Search for the cell housing the specified text and yield its [x, y] center coordinate. 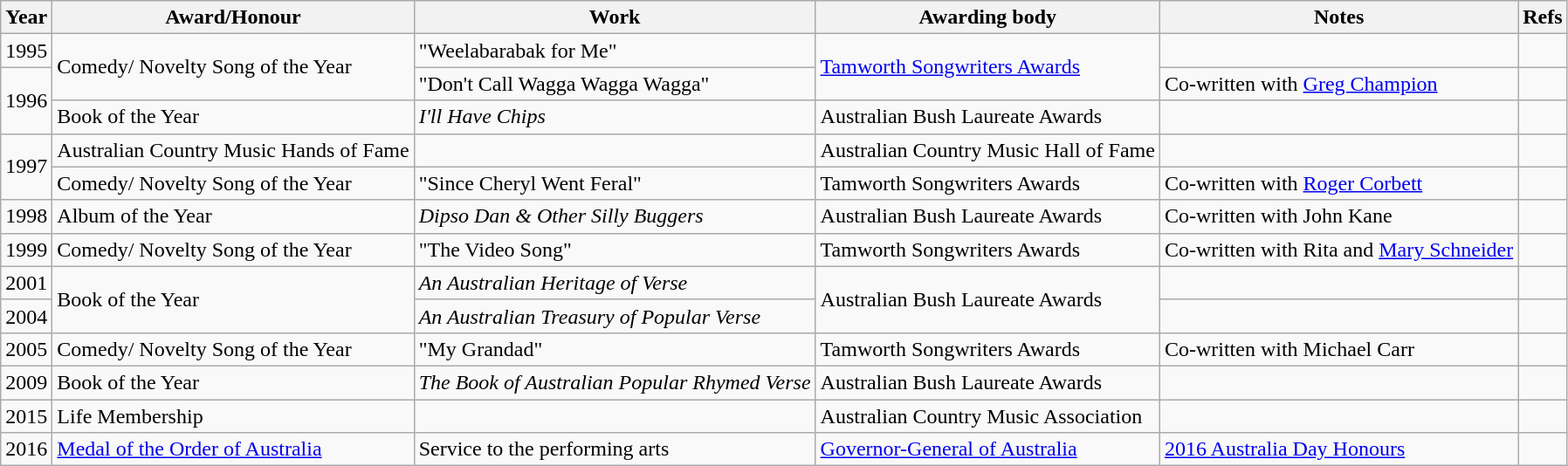
2005 [26, 349]
Australian Country Music Association [987, 416]
2016 Australia Day Honours [1338, 449]
Year [26, 17]
2004 [26, 316]
Co-written with Roger Corbett [1338, 183]
Australian Country Music Hands of Fame [233, 150]
Co-written with John Kane [1338, 216]
Co-written with Rita and Mary Schneider [1338, 250]
An Australian Heritage of Verse [615, 283]
1999 [26, 250]
Work [615, 17]
Award/Honour [233, 17]
"Don't Call Wagga Wagga Wagga" [615, 84]
Governor-General of Australia [987, 449]
Co-written with Greg Champion [1338, 84]
Album of the Year [233, 216]
Co-written with Michael Carr [1338, 349]
I'll Have Chips [615, 117]
Australian Country Music Hall of Fame [987, 150]
Dipso Dan & Other Silly Buggers [615, 216]
1998 [26, 216]
Life Membership [233, 416]
Notes [1338, 17]
2009 [26, 382]
Awarding body [987, 17]
An Australian Treasury of Popular Verse [615, 316]
The Book of Australian Popular Rhymed Verse [615, 382]
"The Video Song" [615, 250]
1995 [26, 51]
1996 [26, 100]
Service to the performing arts [615, 449]
Refs [1543, 17]
"Weelabarabak for Me" [615, 51]
1997 [26, 167]
"My Grandad" [615, 349]
"Since Cheryl Went Feral" [615, 183]
2015 [26, 416]
Medal of the Order of Australia [233, 449]
2016 [26, 449]
2001 [26, 283]
